Identify which cell holds the provided text, then report its (X, Y) central coordinate. 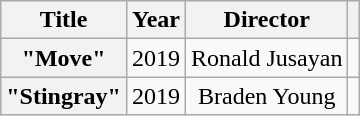
Title (64, 20)
Year (156, 20)
Braden Young (267, 96)
"Move" (64, 58)
Director (267, 20)
"Stingray" (64, 96)
Ronald Jusayan (267, 58)
